Scan for the cell matching the given text and deliver its [X, Y] coordinate at center. 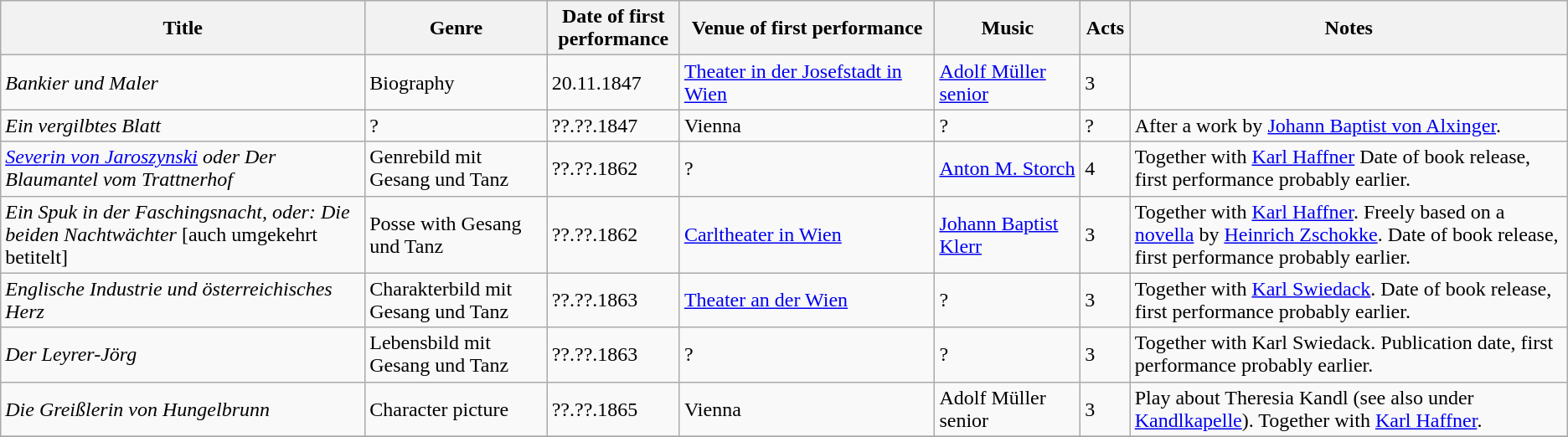
Title [183, 28]
Biography [456, 82]
Genre [456, 28]
4 [1106, 169]
Notes [1349, 28]
Together with Karl Haffner Date of book release, first performance probably earlier. [1349, 169]
Play about Theresia Kandl (see also under Kandlkapelle). Together with Karl Haffner. [1349, 409]
Ein vergilbtes Blatt [183, 126]
Bankier und Maler [183, 82]
20.11.1847 [613, 82]
Lebensbild mit Gesang und Tanz [456, 355]
Carltheater in Wien [807, 234]
Ein Spuk in der Faschingsnacht, oder: Die beiden Nachtwächter [auch umgekehrt betitelt] [183, 234]
??.??.1847 [613, 126]
Die Greißlerin von Hungelbrunn [183, 409]
Together with Karl Swiedack. Publication date, first performance probably earlier. [1349, 355]
Johann Baptist Klerr [1008, 234]
Der Leyrer-Jörg [183, 355]
Venue of first performance [807, 28]
Acts [1106, 28]
Anton M. Storch [1008, 169]
Theater in der Josefstadt in Wien [807, 82]
Together with Karl Swiedack. Date of book release, first performance probably earlier. [1349, 300]
Together with Karl Haffner. Freely based on a novella by Heinrich Zschokke. Date of book release, first performance probably earlier. [1349, 234]
Music [1008, 28]
Severin von Jaroszynski oder Der Blaumantel vom Trattnerhof [183, 169]
Genrebild mit Gesang und Tanz [456, 169]
Date of first performance [613, 28]
Charakterbild mit Gesang und Tanz [456, 300]
Englische Industrie und österreichisches Herz [183, 300]
Posse with Gesang und Tanz [456, 234]
Character picture [456, 409]
Theater an der Wien [807, 300]
??.??.1865 [613, 409]
After a work by Johann Baptist von Alxinger. [1349, 126]
